For the text-containing cell, return its midpoint in [X, Y] coordinate format. 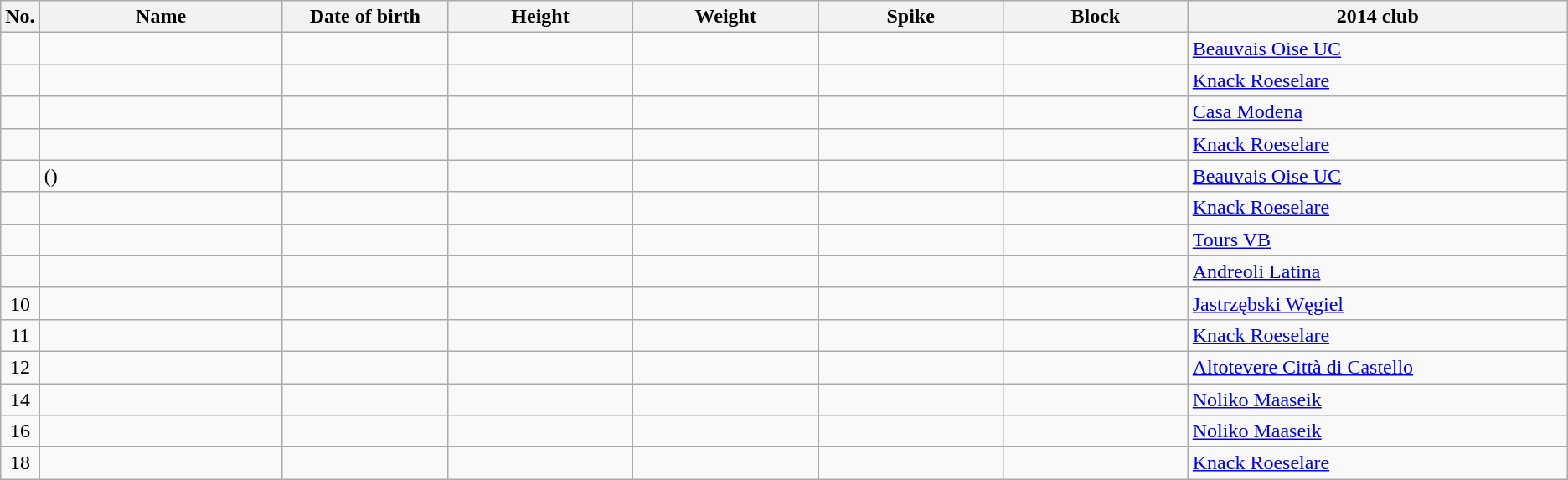
Altotevere Città di Castello [1377, 367]
16 [20, 431]
Casa Modena [1377, 112]
() [161, 176]
Andreoli Latina [1377, 271]
Name [161, 17]
Height [539, 17]
2014 club [1377, 17]
No. [20, 17]
18 [20, 463]
10 [20, 303]
Block [1096, 17]
Tours VB [1377, 240]
14 [20, 400]
Spike [911, 17]
Weight [725, 17]
11 [20, 335]
12 [20, 367]
Date of birth [365, 17]
Jastrzębski Węgiel [1377, 303]
